Determine the (X, Y) coordinate at the center of the cell enclosing the given text.  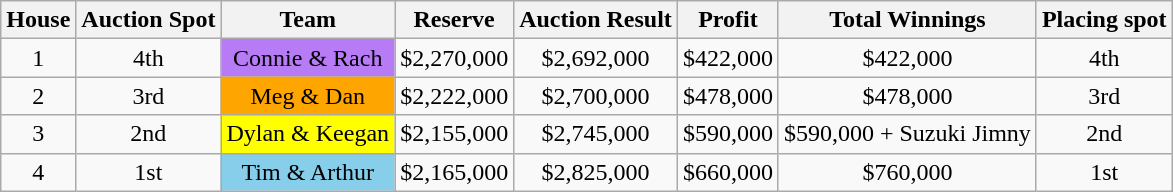
$760,000 (907, 172)
Placing spot (1104, 20)
$2,825,000 (596, 172)
Dylan & Keegan (308, 134)
$2,700,000 (596, 96)
Reserve (454, 20)
Total Winnings (907, 20)
$2,155,000 (454, 134)
3 (38, 134)
$2,692,000 (596, 58)
Meg & Dan (308, 96)
Auction Spot (148, 20)
1 (38, 58)
$590,000 + Suzuki Jimny (907, 134)
Tim & Arthur (308, 172)
$660,000 (728, 172)
Team (308, 20)
$2,222,000 (454, 96)
$2,270,000 (454, 58)
4 (38, 172)
Profit (728, 20)
$2,165,000 (454, 172)
2 (38, 96)
Connie & Rach (308, 58)
House (38, 20)
$2,745,000 (596, 134)
Auction Result (596, 20)
$590,000 (728, 134)
